Locate the cell with the specified text and output its [X, Y] center coordinate. 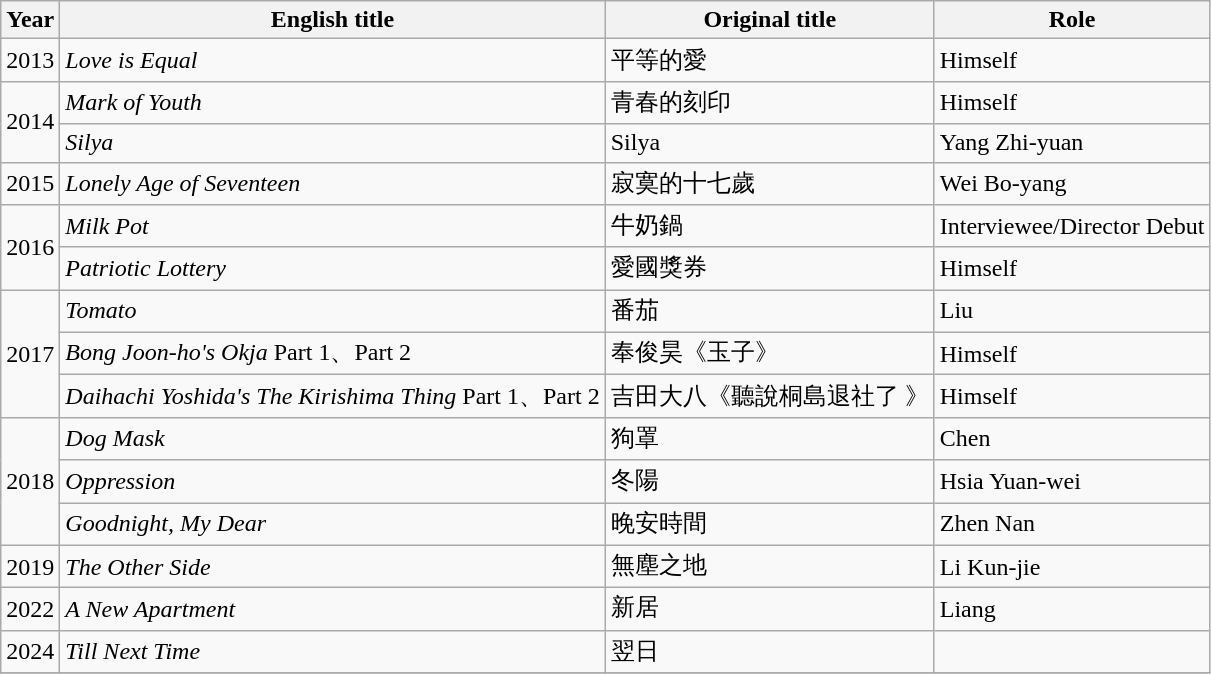
2024 [30, 652]
Zhen Nan [1072, 524]
Liu [1072, 312]
狗罩 [770, 438]
Li Kun-jie [1072, 566]
Oppression [332, 482]
牛奶鍋 [770, 226]
Role [1072, 20]
2019 [30, 566]
奉俊昊《玉子》 [770, 354]
Liang [1072, 610]
2017 [30, 354]
Tomato [332, 312]
愛國獎券 [770, 268]
Chen [1072, 438]
Dog Mask [332, 438]
吉田大八《聽說桐島退社了 》 [770, 396]
Interviewee/Director Debut [1072, 226]
平等的愛 [770, 60]
English title [332, 20]
Wei Bo-yang [1072, 184]
Daihachi Yoshida's The Kirishima Thing Part 1、Part 2 [332, 396]
無塵之地 [770, 566]
Bong Joon-ho's Okja Part 1、Part 2 [332, 354]
2016 [30, 248]
Hsia Yuan-wei [1072, 482]
2014 [30, 122]
Patriotic Lottery [332, 268]
冬陽 [770, 482]
晚安時間 [770, 524]
番茄 [770, 312]
Milk Pot [332, 226]
Lonely Age of Seventeen [332, 184]
Year [30, 20]
A New Apartment [332, 610]
Original title [770, 20]
翌日 [770, 652]
Till Next Time [332, 652]
新居 [770, 610]
2015 [30, 184]
The Other Side [332, 566]
Yang Zhi-yuan [1072, 143]
2018 [30, 481]
Mark of Youth [332, 102]
2013 [30, 60]
2022 [30, 610]
Love is Equal [332, 60]
Goodnight, My Dear [332, 524]
寂寞的十七歲 [770, 184]
青春的刻印 [770, 102]
